Determine the (x, y) coordinate at the center of the cell enclosing the given text.  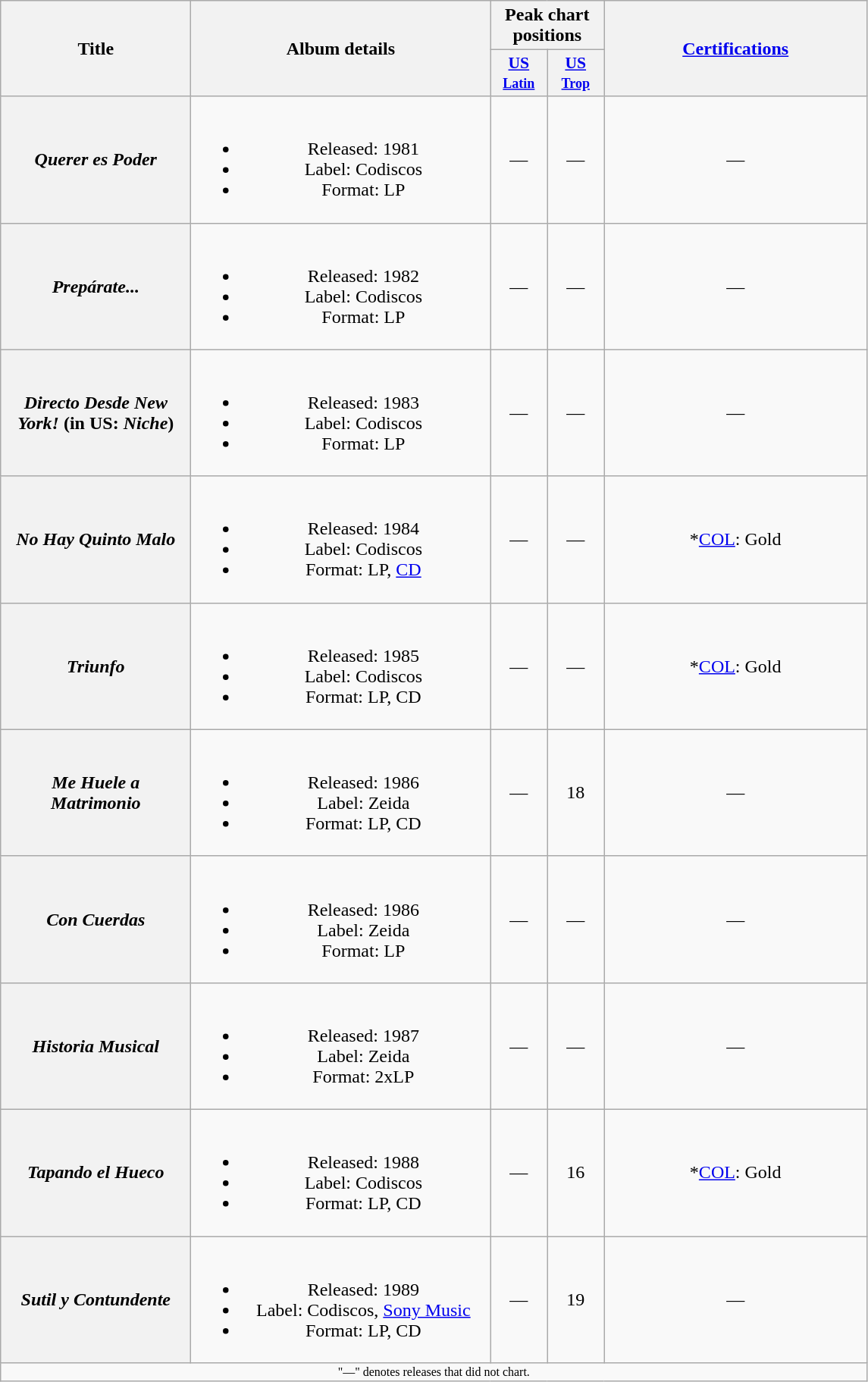
USTrop (576, 73)
Released: 1989Label: Codiscos, Sony MusicFormat: LP, CD (341, 1299)
Released: 1981Label: CodiscosFormat: LP (341, 159)
Title (96, 49)
"—" denotes releases that did not chart. (434, 1372)
Tapando el Hueco (96, 1172)
Album details (341, 49)
Querer es Poder (96, 159)
Released: 1986Label: ZeidaFormat: LP, CD (341, 793)
Sutil y Contundente (96, 1299)
Directo Desde New York! (in US: Niche) (96, 412)
Released: 1987Label: ZeidaFormat: 2xLP (341, 1046)
Prepárate... (96, 287)
Released: 1985Label: CodiscosFormat: LP, CD (341, 666)
Released: 1982Label: CodiscosFormat: LP (341, 287)
Certifications (735, 49)
USLatin (519, 73)
Released: 1986Label: ZeidaFormat: LP (341, 919)
18 (576, 793)
Triunfo (96, 666)
Con Cuerdas (96, 919)
Released: 1988Label: CodiscosFormat: LP, CD (341, 1172)
Peak chart positions (547, 26)
19 (576, 1299)
Released: 1983Label: CodiscosFormat: LP (341, 412)
No Hay Quinto Malo (96, 540)
Released: 1984Label: CodiscosFormat: LP, CD (341, 540)
Historia Musical (96, 1046)
Me Huele a Matrimonio (96, 793)
16 (576, 1172)
